From the cell containing the given text, extract its center point as (x, y) coordinate. 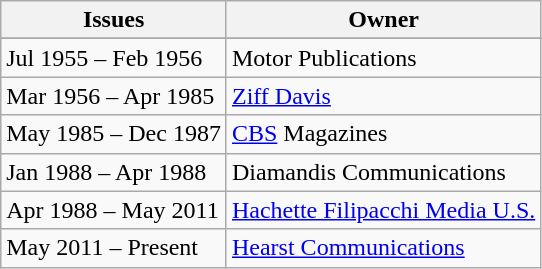
Mar 1956 – Apr 1985 (114, 96)
May 2011 – Present (114, 248)
Ziff Davis (383, 96)
Apr 1988 – May 2011 (114, 210)
Motor Publications (383, 58)
May 1985 – Dec 1987 (114, 134)
Jan 1988 – Apr 1988 (114, 172)
Hachette Filipacchi Media U.S. (383, 210)
Issues (114, 20)
Jul 1955 – Feb 1956 (114, 58)
Hearst Communications (383, 248)
Diamandis Communications (383, 172)
CBS Magazines (383, 134)
Owner (383, 20)
